Scan for the cell matching the given text and deliver its [x, y] coordinate at center. 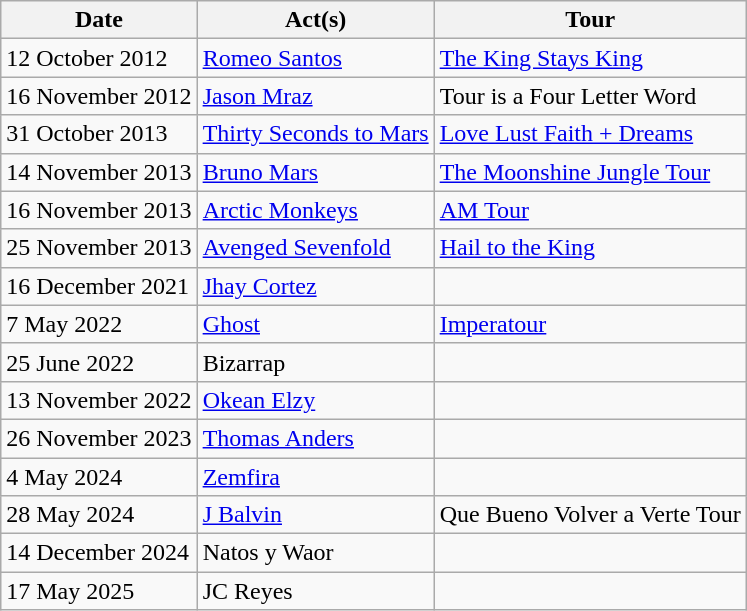
13 November 2022 [99, 400]
16 November 2013 [99, 210]
17 May 2025 [99, 591]
J Balvin [316, 515]
Love Lust Faith + Dreams [590, 134]
25 June 2022 [99, 362]
14 November 2013 [99, 172]
Imperatour [590, 324]
26 November 2023 [99, 438]
Thomas Anders [316, 438]
28 May 2024 [99, 515]
14 December 2024 [99, 553]
Hail to the King [590, 248]
4 May 2024 [99, 477]
Bizarrap [316, 362]
Ghost [316, 324]
Natos y Waor [316, 553]
31 October 2013 [99, 134]
The Moonshine Jungle Tour [590, 172]
Thirty Seconds to Mars [316, 134]
Act(s) [316, 20]
Tour is a Four Letter Word [590, 96]
12 October 2012 [99, 58]
The King Stays King [590, 58]
Jhay Cortez [316, 286]
Que Bueno Volver a Verte Tour [590, 515]
Jason Mraz [316, 96]
JC Reyes [316, 591]
Date [99, 20]
Avenged Sevenfold [316, 248]
Bruno Mars [316, 172]
7 May 2022 [99, 324]
16 November 2012 [99, 96]
Romeo Santos [316, 58]
Arctic Monkeys [316, 210]
Okean Elzy [316, 400]
16 December 2021 [99, 286]
AM Tour [590, 210]
Tour [590, 20]
25 November 2013 [99, 248]
Zemfira [316, 477]
